Capture the cell that displays the provided text and extract its (X, Y) central coordinate. 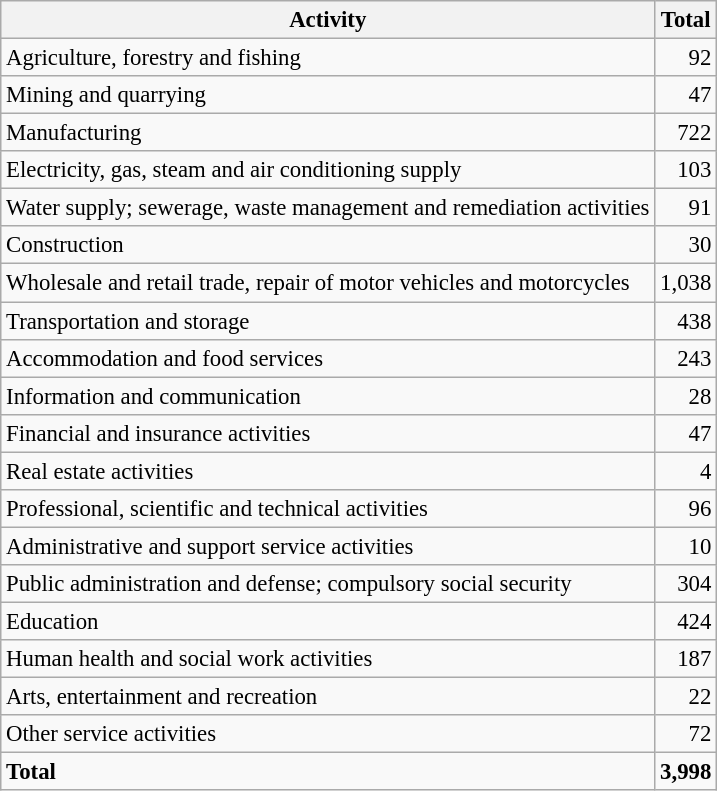
92 (686, 58)
Human health and social work activities (328, 659)
Agriculture, forestry and fishing (328, 58)
4 (686, 471)
72 (686, 734)
Information and communication (328, 396)
Mining and quarrying (328, 95)
3,998 (686, 772)
Professional, scientific and technical activities (328, 509)
Construction (328, 245)
Wholesale and retail trade, repair of motor vehicles and motorcycles (328, 283)
Water supply; sewerage, waste management and remediation activities (328, 208)
243 (686, 358)
96 (686, 509)
22 (686, 697)
Other service activities (328, 734)
722 (686, 133)
424 (686, 621)
30 (686, 245)
Financial and insurance activities (328, 433)
Education (328, 621)
10 (686, 546)
28 (686, 396)
Real estate activities (328, 471)
Accommodation and food services (328, 358)
Manufacturing (328, 133)
Public administration and defense; compulsory social security (328, 584)
438 (686, 321)
91 (686, 208)
Arts, entertainment and recreation (328, 697)
187 (686, 659)
Activity (328, 20)
1,038 (686, 283)
103 (686, 170)
Transportation and storage (328, 321)
Administrative and support service activities (328, 546)
304 (686, 584)
Electricity, gas, steam and air conditioning supply (328, 170)
